Search for the cell housing the specified text and yield its [x, y] center coordinate. 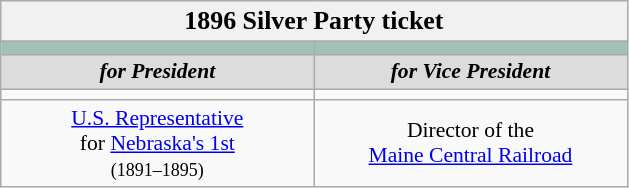
Director of theMaine Central Railroad [470, 144]
for President [158, 72]
for Vice President [470, 72]
1896 Silver Party ticket [314, 21]
U.S. Representativefor Nebraska's 1st(1891–1895) [158, 144]
